From the cell containing the given text, extract its center point as (X, Y) coordinate. 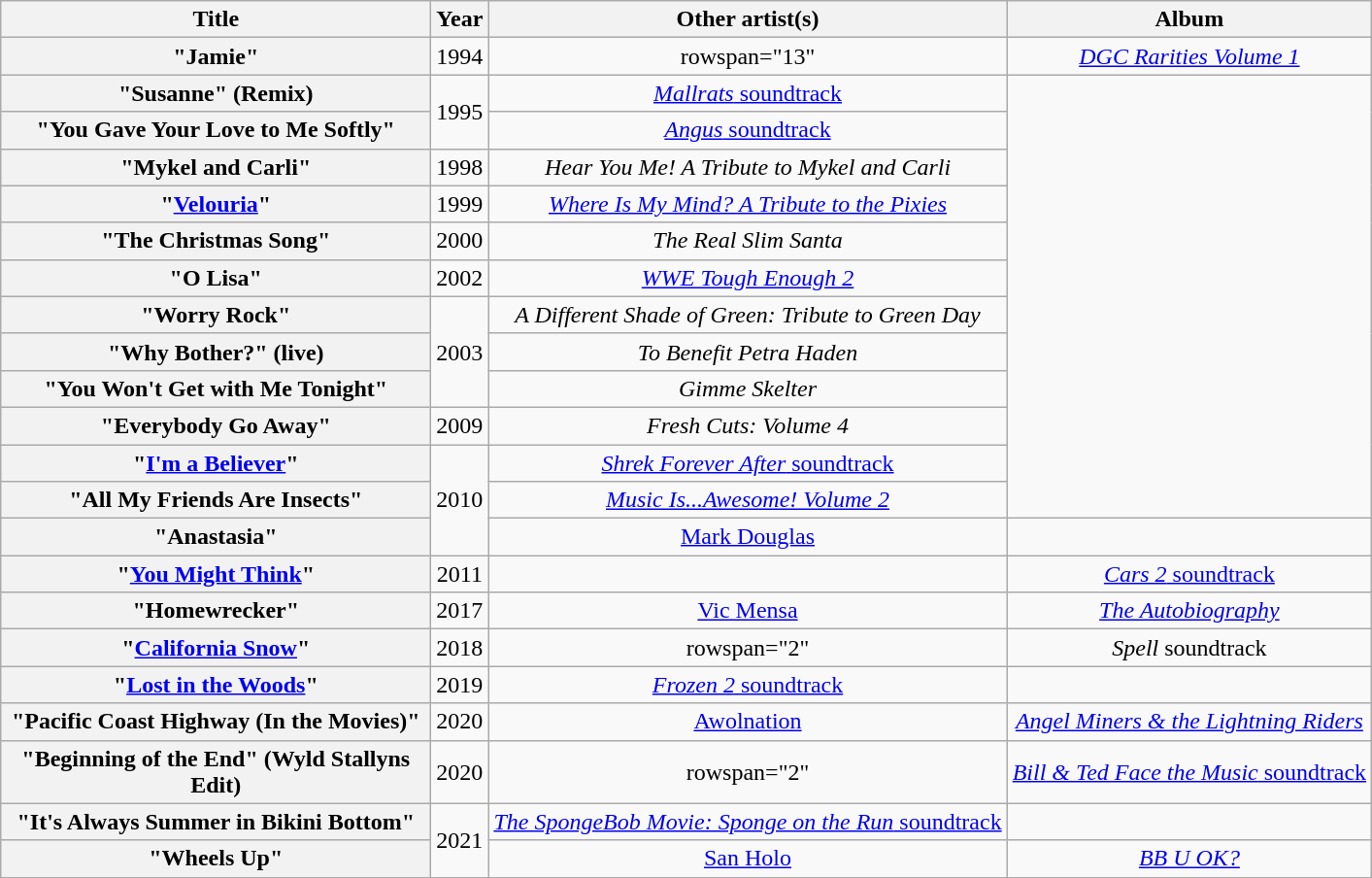
2018 (460, 648)
"You Might Think" (216, 574)
Album (1188, 19)
Cars 2 soundtrack (1188, 574)
1998 (460, 167)
"You Won't Get with Me Tonight" (216, 388)
"Pacific Coast Highway (In the Movies)" (216, 722)
"California Snow" (216, 648)
Angus soundtrack (748, 130)
2009 (460, 425)
The Real Slim Santa (748, 241)
"Beginning of the End" (Wyld Stallyns Edit) (216, 771)
A Different Shade of Green: Tribute to Green Day (748, 315)
"Velouria" (216, 204)
The Autobiography (1188, 611)
"Mykel and Carli" (216, 167)
1999 (460, 204)
Gimme Skelter (748, 388)
2017 (460, 611)
Bill & Ted Face the Music soundtrack (1188, 771)
"Homewrecker" (216, 611)
2003 (460, 352)
1994 (460, 56)
"You Gave Your Love to Me Softly" (216, 130)
2000 (460, 241)
Vic Mensa (748, 611)
2021 (460, 840)
rowspan="13" (748, 56)
"Why Bother?" (live) (216, 352)
"Jamie" (216, 56)
"Anastasia" (216, 537)
Awolnation (748, 722)
The SpongeBob Movie: Sponge on the Run soundtrack (748, 822)
San Holo (748, 859)
2010 (460, 500)
Where Is My Mind? A Tribute to the Pixies (748, 204)
WWE Tough Enough 2 (748, 278)
Music Is...Awesome! Volume 2 (748, 500)
"Worry Rock" (216, 315)
2019 (460, 685)
To Benefit Petra Haden (748, 352)
"All My Friends Are Insects" (216, 500)
Shrek Forever After soundtrack (748, 463)
Mallrats soundtrack (748, 93)
"O Lisa" (216, 278)
Other artist(s) (748, 19)
BB U OK? (1188, 859)
"The Christmas Song" (216, 241)
"I'm a Believer" (216, 463)
"It's Always Summer in Bikini Bottom" (216, 822)
2011 (460, 574)
Year (460, 19)
"Everybody Go Away" (216, 425)
1995 (460, 112)
Title (216, 19)
"Lost in the Woods" (216, 685)
Fresh Cuts: Volume 4 (748, 425)
"Susanne" (Remix) (216, 93)
2002 (460, 278)
Spell soundtrack (1188, 648)
DGC Rarities Volume 1 (1188, 56)
Angel Miners & the Lightning Riders (1188, 722)
Mark Douglas (748, 537)
"Wheels Up" (216, 859)
Frozen 2 soundtrack (748, 685)
Hear You Me! A Tribute to Mykel and Carli (748, 167)
